Scan for the cell matching the given text and deliver its (X, Y) coordinate at center. 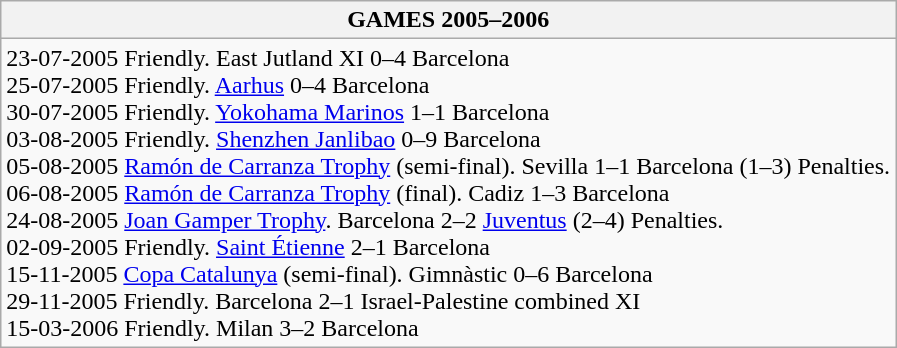
GAMES 2005–2006 (448, 20)
